Pinpoint the cell where the given text exists, returning its [X, Y] midpoint coordinate. 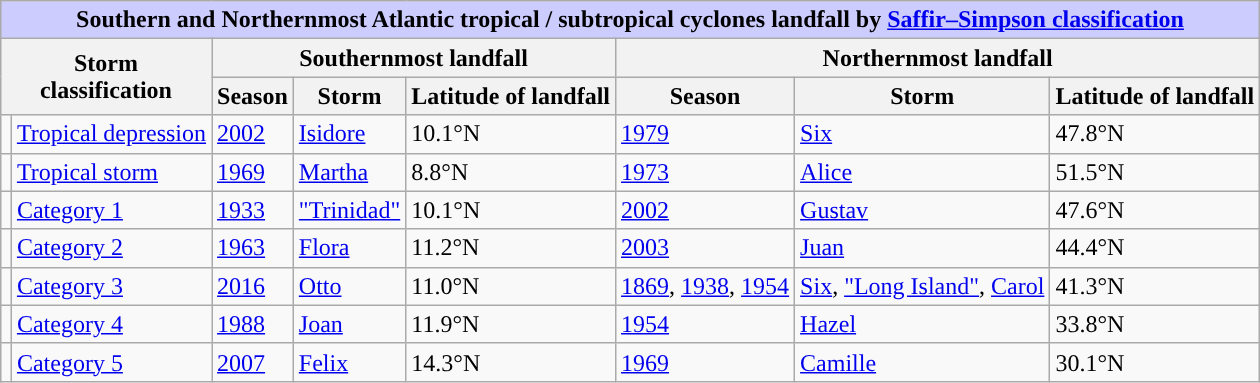
41.3°N [1155, 286]
Gustav [922, 210]
47.8°N [1155, 134]
30.1°N [1155, 362]
2003 [706, 248]
14.3°N [511, 362]
11.9°N [511, 324]
Southernmost landfall [414, 58]
Six, "Long Island", Carol [922, 286]
Martha [349, 172]
1963 [253, 248]
Category 3 [111, 286]
Tropical storm [111, 172]
Felix [349, 362]
Category 5 [111, 362]
Category 1 [111, 210]
2016 [253, 286]
Flora [349, 248]
1973 [706, 172]
Six [922, 134]
Joan [349, 324]
Northernmost landfall [938, 58]
2007 [253, 362]
Juan [922, 248]
Alice [922, 172]
Isidore [349, 134]
Otto [349, 286]
Category 4 [111, 324]
1869, 1938, 1954 [706, 286]
1933 [253, 210]
33.8°N [1155, 324]
1954 [706, 324]
11.2°N [511, 248]
Category 2 [111, 248]
Hazel [922, 324]
44.4°N [1155, 248]
Southern and Northernmost Atlantic tropical / subtropical cyclones landfall by Saffir–Simpson classification [630, 20]
Camille [922, 362]
Tropical depression [111, 134]
47.6°N [1155, 210]
Stormclassification [106, 77]
1979 [706, 134]
"Trinidad" [349, 210]
51.5°N [1155, 172]
1988 [253, 324]
11.0°N [511, 286]
8.8°N [511, 172]
